Search for the cell housing the specified text and yield its [X, Y] center coordinate. 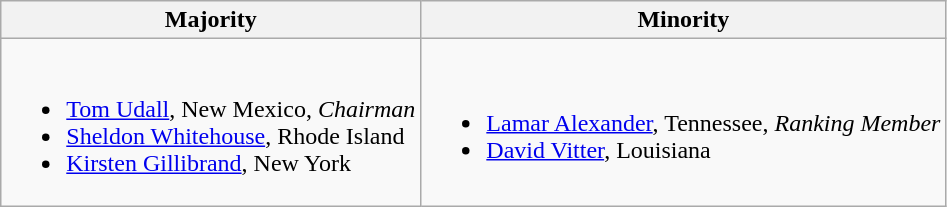
Tom Udall, New Mexico, ChairmanSheldon Whitehouse, Rhode IslandKirsten Gillibrand, New York [211, 122]
Majority [211, 20]
Minority [684, 20]
Lamar Alexander, Tennessee, Ranking MemberDavid Vitter, Louisiana [684, 122]
